Pinpoint the cell where the given text exists, returning its [X, Y] midpoint coordinate. 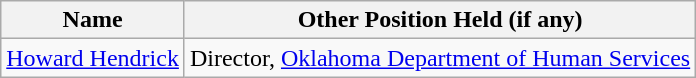
Director, Oklahoma Department of Human Services [440, 58]
Howard Hendrick [93, 58]
Name [93, 20]
Other Position Held (if any) [440, 20]
